Output the (x, y) coordinate of the center of the cell containing the given text.  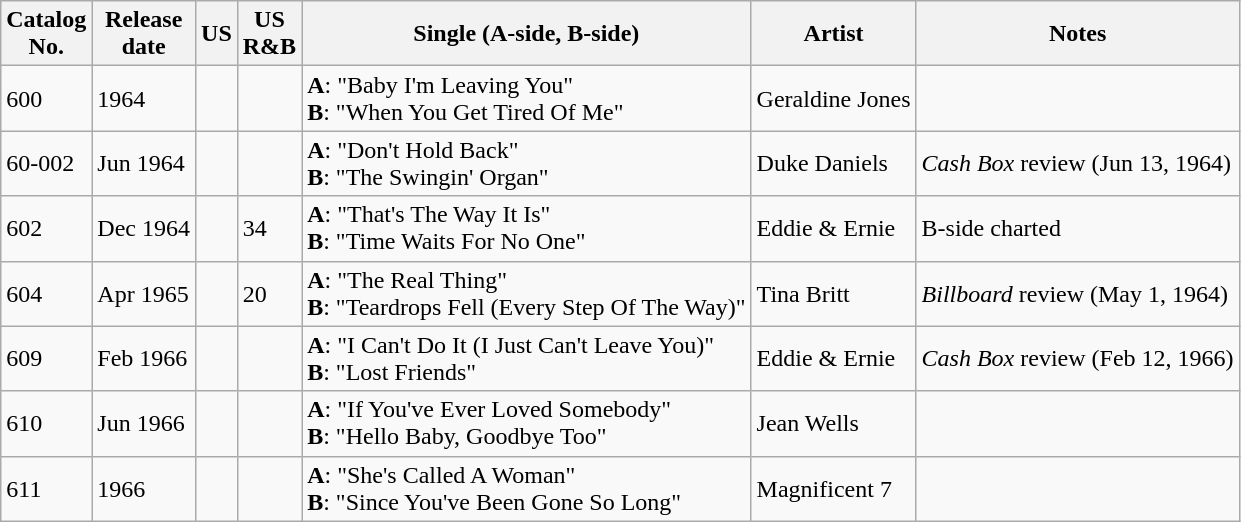
CatalogNo. (46, 34)
Magnificent 7 (834, 488)
Cash Box review (Feb 12, 1966) (1078, 358)
A: "I Can't Do It (I Just Can't Leave You)"B: "Lost Friends" (526, 358)
A: "Don't Hold Back"B: "The Swingin' Organ" (526, 164)
604 (46, 294)
602 (46, 228)
Dec 1964 (144, 228)
USR&B (269, 34)
Single (A-side, B-side) (526, 34)
B-side charted (1078, 228)
Apr 1965 (144, 294)
A: "She's Called A Woman"B: "Since You've Been Gone So Long" (526, 488)
Jean Wells (834, 424)
A: "Baby I'm Leaving You"B: "When You Get Tired Of Me" (526, 98)
34 (269, 228)
A: "If You've Ever Loved Somebody"B: "Hello Baby, Goodbye Too" (526, 424)
Notes (1078, 34)
1966 (144, 488)
610 (46, 424)
609 (46, 358)
A: "The Real Thing"B: "Teardrops Fell (Every Step Of The Way)" (526, 294)
Duke Daniels (834, 164)
A: "That's The Way It Is"B: "Time Waits For No One" (526, 228)
Artist (834, 34)
Feb 1966 (144, 358)
US (217, 34)
Jun 1966 (144, 424)
Releasedate (144, 34)
600 (46, 98)
Billboard review (May 1, 1964) (1078, 294)
Tina Britt (834, 294)
Geraldine Jones (834, 98)
1964 (144, 98)
611 (46, 488)
60-002 (46, 164)
Jun 1964 (144, 164)
Cash Box review (Jun 13, 1964) (1078, 164)
20 (269, 294)
